Return the (X, Y) coordinate for the center point of the cell that contains the specified text.  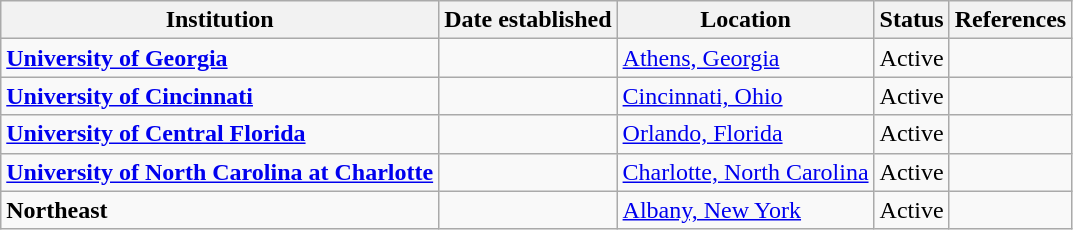
Date established (528, 20)
University of North Carolina at Charlotte (220, 172)
University of Georgia (220, 58)
Status (912, 20)
Athens, Georgia (746, 58)
University of Central Florida (220, 134)
University of Cincinnati (220, 96)
References (1010, 20)
Location (746, 20)
Institution (220, 20)
Orlando, Florida (746, 134)
Northeast (220, 210)
Albany, New York (746, 210)
Charlotte, North Carolina (746, 172)
Cincinnati, Ohio (746, 96)
